Find where the given text appears and provide that cell's center as [X, Y] coordinate. 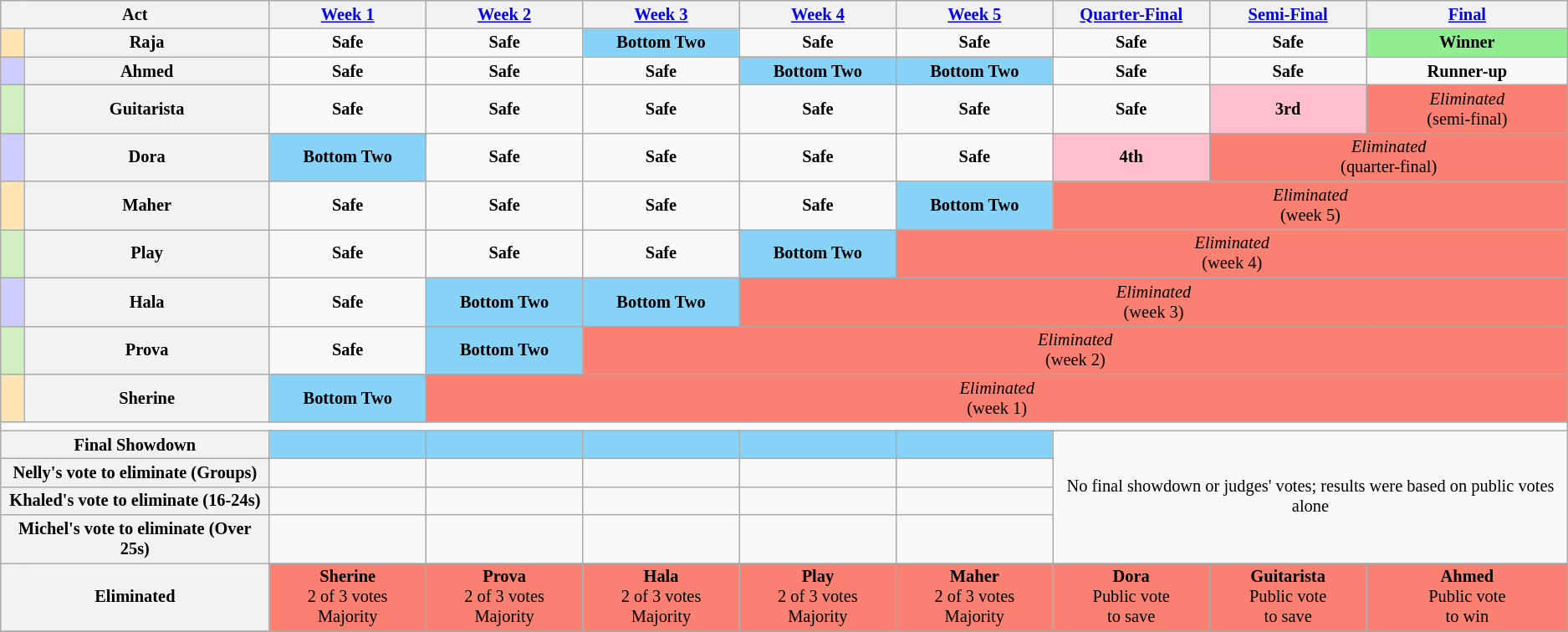
Michel's vote to eliminate (Over 25s) [135, 539]
Week 1 [348, 14]
Nelly's vote to eliminate (Groups) [135, 472]
Play2 of 3 votesMajority [818, 597]
Prova2 of 3 votes Majority [503, 597]
Guitarista [147, 109]
Maher2 of 3 votesMajority [975, 597]
Runner-up [1467, 71]
Eliminated [135, 597]
AhmedPublic voteto win [1467, 597]
Dora [147, 157]
Eliminated(week 4) [1233, 253]
Week 3 [661, 14]
Eliminated(week 1) [997, 398]
Act [135, 14]
Hala2 of 3 votesMajority [661, 597]
Eliminated(week 2) [1075, 350]
Eliminated(semi-final) [1467, 109]
Week 4 [818, 14]
Sherine2 of 3 votesMajority [348, 597]
Quarter-Final [1131, 14]
Semi-Final [1288, 14]
Hala [147, 302]
Eliminated(quarter-final) [1388, 157]
Raja [147, 43]
Eliminated(week 5) [1310, 206]
DoraPublic voteto save [1131, 597]
Eliminated(week 3) [1154, 302]
Week 2 [503, 14]
Final Showdown [135, 445]
Final [1467, 14]
Play [147, 253]
Winner [1467, 43]
No final showdown or judges' votes; results were based on public votes alone [1310, 497]
Prova [147, 350]
GuitaristaPublic voteto save [1288, 597]
Khaled's vote to eliminate (16-24s) [135, 501]
4th [1131, 157]
Maher [147, 206]
Week 5 [975, 14]
3rd [1288, 109]
Sherine [147, 398]
Ahmed [147, 71]
